Capture the cell that displays the provided text and extract its (x, y) central coordinate. 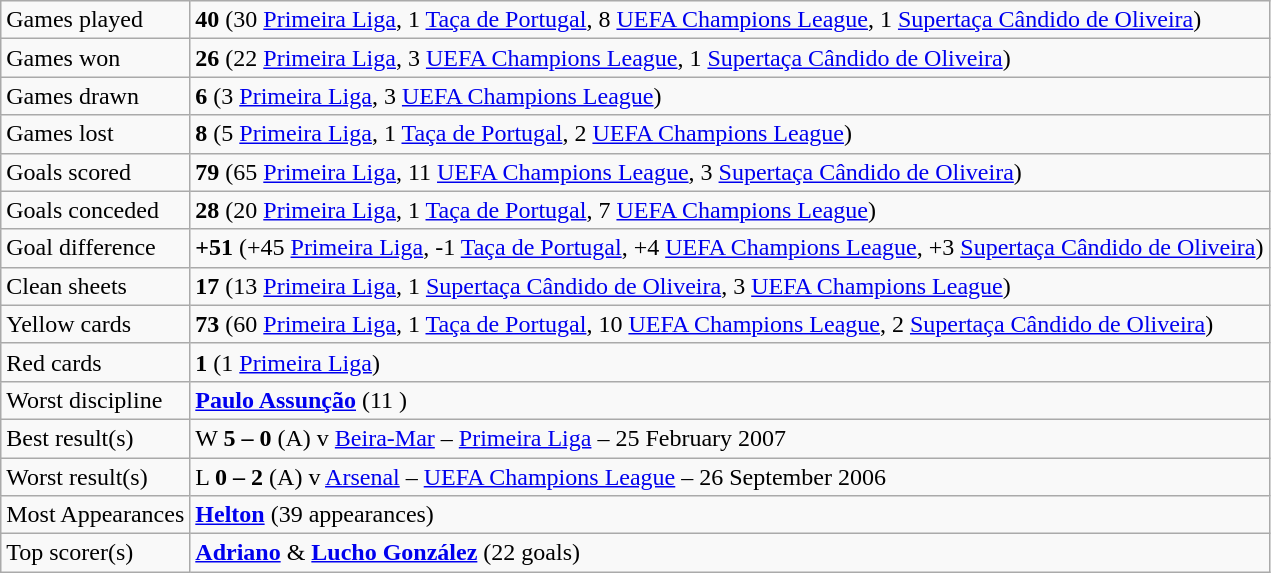
Helton (39 appearances) (730, 515)
Games won (96, 58)
Red cards (96, 362)
Yellow cards (96, 324)
W 5 – 0 (A) v Beira-Mar – Primeira Liga – 25 February 2007 (730, 438)
Worst discipline (96, 400)
Goals scored (96, 172)
40 (30 Primeira Liga, 1 Taça de Portugal, 8 UEFA Champions League, 1 Supertaça Cândido de Oliveira) (730, 20)
Top scorer(s) (96, 553)
Goals conceded (96, 210)
Worst result(s) (96, 477)
Adriano & Lucho González (22 goals) (730, 553)
+51 (+45 Primeira Liga, -1 Taça de Portugal, +4 UEFA Champions League, +3 Supertaça Cândido de Oliveira) (730, 248)
Best result(s) (96, 438)
1 (1 Primeira Liga) (730, 362)
79 (65 Primeira Liga, 11 UEFA Champions League, 3 Supertaça Cândido de Oliveira) (730, 172)
6 (3 Primeira Liga, 3 UEFA Champions League) (730, 96)
Games lost (96, 134)
Paulo Assunção (11 ) (730, 400)
73 (60 Primeira Liga, 1 Taça de Portugal, 10 UEFA Champions League, 2 Supertaça Cândido de Oliveira) (730, 324)
Games played (96, 20)
Games drawn (96, 96)
Clean sheets (96, 286)
17 (13 Primeira Liga, 1 Supertaça Cândido de Oliveira, 3 UEFA Champions League) (730, 286)
8 (5 Primeira Liga, 1 Taça de Portugal, 2 UEFA Champions League) (730, 134)
26 (22 Primeira Liga, 3 UEFA Champions League, 1 Supertaça Cândido de Oliveira) (730, 58)
Goal difference (96, 248)
L 0 – 2 (A) v Arsenal – UEFA Champions League – 26 September 2006 (730, 477)
Most Appearances (96, 515)
28 (20 Primeira Liga, 1 Taça de Portugal, 7 UEFA Champions League) (730, 210)
